Return the (X, Y) coordinate for the center point of the cell that contains the specified text.  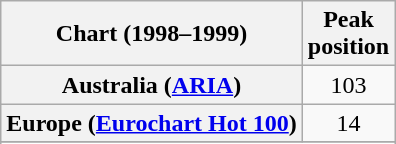
Europe (Eurochart Hot 100) (152, 123)
Peakposition (348, 34)
14 (348, 123)
Australia (ARIA) (152, 85)
103 (348, 85)
Chart (1998–1999) (152, 34)
